Return the [x, y] coordinate for the center point of the cell that contains the specified text.  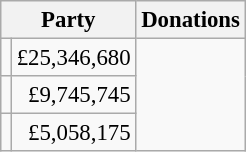
£9,745,745 [73, 95]
Donations [190, 20]
£5,058,175 [73, 133]
Party [68, 20]
£25,346,680 [73, 58]
